Determine the [x, y] coordinate at the center of the cell enclosing the given text.  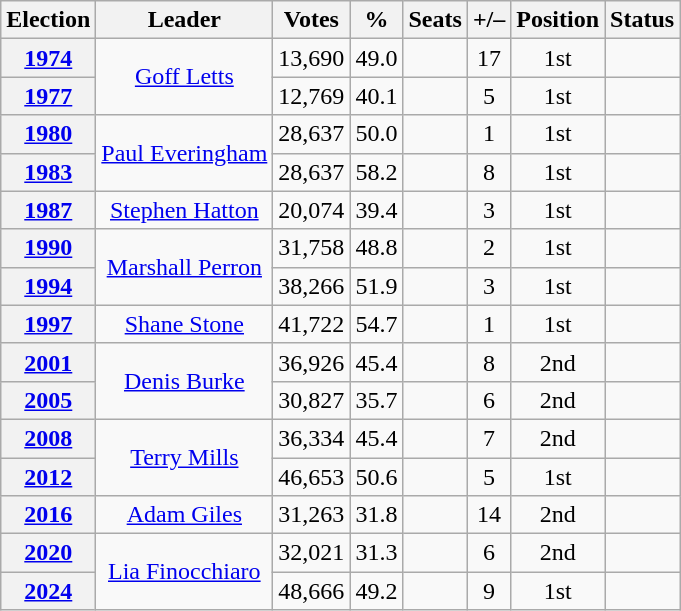
58.2 [376, 172]
1977 [48, 96]
Adam Giles [184, 515]
39.4 [376, 210]
2020 [48, 553]
Terry Mills [184, 457]
1983 [48, 172]
% [376, 20]
36,334 [312, 438]
17 [488, 58]
2024 [48, 591]
48,666 [312, 591]
31.8 [376, 515]
Election [48, 20]
Seats [435, 20]
1980 [48, 134]
48.8 [376, 248]
38,266 [312, 286]
Marshall Perron [184, 267]
31.3 [376, 553]
50.6 [376, 477]
2 [488, 248]
2016 [48, 515]
1997 [48, 324]
2008 [48, 438]
1974 [48, 58]
49.2 [376, 591]
1987 [48, 210]
1990 [48, 248]
54.7 [376, 324]
36,926 [312, 362]
9 [488, 591]
2005 [48, 400]
Paul Everingham [184, 153]
Shane Stone [184, 324]
12,769 [312, 96]
50.0 [376, 134]
Lia Finocchiaro [184, 572]
Position [558, 20]
41,722 [312, 324]
49.0 [376, 58]
14 [488, 515]
Denis Burke [184, 381]
+/– [488, 20]
Leader [184, 20]
51.9 [376, 286]
40.1 [376, 96]
1994 [48, 286]
Votes [312, 20]
32,021 [312, 553]
35.7 [376, 400]
31,758 [312, 248]
Status [642, 20]
30,827 [312, 400]
Stephen Hatton [184, 210]
2001 [48, 362]
31,263 [312, 515]
20,074 [312, 210]
46,653 [312, 477]
13,690 [312, 58]
7 [488, 438]
2012 [48, 477]
Goff Letts [184, 77]
